From the cell containing the given text, extract its center point as (X, Y) coordinate. 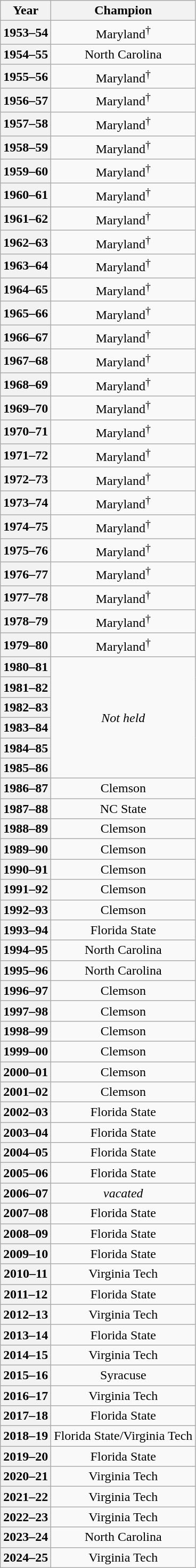
1991–92 (26, 890)
2000–01 (26, 1072)
1973–74 (26, 503)
2010–11 (26, 1274)
1990–91 (26, 869)
1975–76 (26, 551)
1965–66 (26, 314)
1978–79 (26, 621)
1970–71 (26, 432)
1962–63 (26, 242)
1981–82 (26, 687)
1984–85 (26, 748)
1996–97 (26, 991)
1995–96 (26, 970)
Champion (124, 11)
1976–77 (26, 574)
2002–03 (26, 1112)
2007–08 (26, 1213)
1977–78 (26, 598)
2020–21 (26, 1477)
1958–59 (26, 148)
1955–56 (26, 77)
2017–18 (26, 1416)
2018–19 (26, 1436)
1967–68 (26, 360)
1961–62 (26, 219)
1969–70 (26, 408)
2021–22 (26, 1497)
1980–81 (26, 667)
1963–64 (26, 266)
1986–87 (26, 789)
2015–16 (26, 1375)
1954–55 (26, 54)
2004–05 (26, 1153)
1979–80 (26, 645)
vacated (124, 1193)
1998–99 (26, 1031)
2005–06 (26, 1173)
Not held (124, 717)
2024–25 (26, 1557)
1982–83 (26, 707)
1960–61 (26, 195)
1985–86 (26, 768)
1993–94 (26, 930)
Syracuse (124, 1375)
1964–65 (26, 289)
2012–13 (26, 1314)
1994–95 (26, 950)
1987–88 (26, 809)
1953–54 (26, 33)
2019–20 (26, 1456)
2008–09 (26, 1234)
1959–60 (26, 171)
Florida State/Virginia Tech (124, 1436)
2016–17 (26, 1396)
1988–89 (26, 829)
1968–69 (26, 385)
2001–02 (26, 1092)
2009–10 (26, 1254)
2022–23 (26, 1517)
2023–24 (26, 1537)
1983–84 (26, 727)
1956–57 (26, 100)
Year (26, 11)
1992–93 (26, 910)
2014–15 (26, 1355)
2003–04 (26, 1133)
1999–00 (26, 1051)
NC State (124, 809)
1957–58 (26, 124)
1989–90 (26, 849)
2011–12 (26, 1294)
1997–98 (26, 1011)
1971–72 (26, 455)
1974–75 (26, 526)
2013–14 (26, 1335)
1966–67 (26, 337)
1972–73 (26, 480)
2006–07 (26, 1193)
